For the text-containing cell, return its midpoint in [x, y] coordinate format. 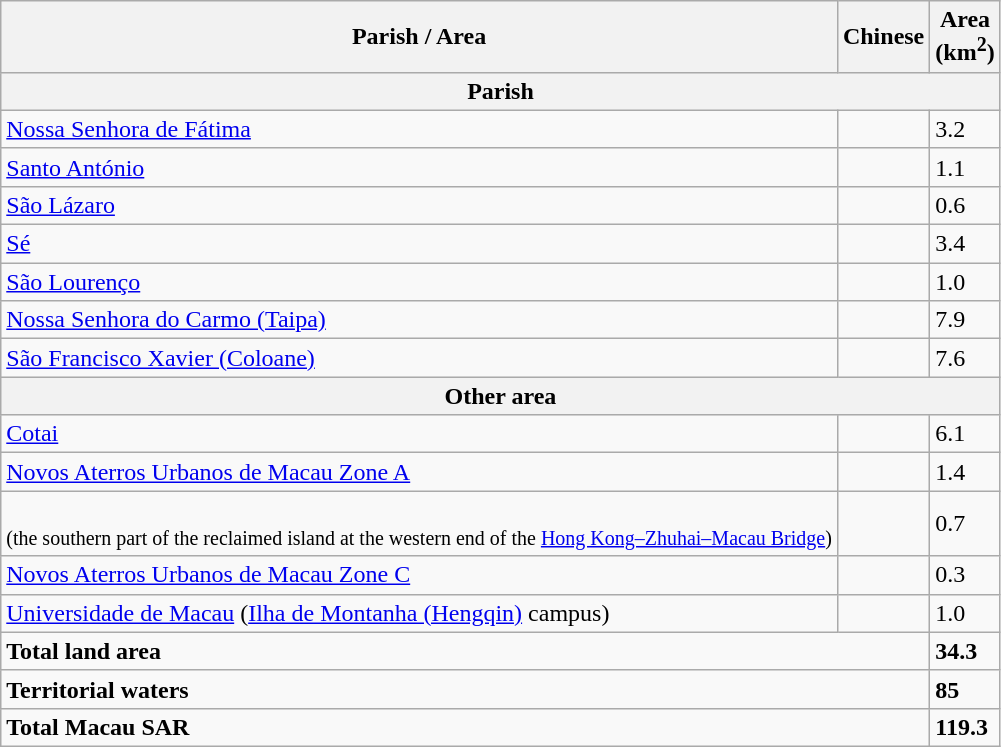
Other area [500, 396]
Parish [500, 91]
0.6 [965, 205]
Total Macau SAR [466, 727]
Nossa Senhora de Fátima [420, 129]
0.7 [965, 524]
3.2 [965, 129]
Sé [420, 244]
Universidade de Macau (Ilha de Montanha (Hengqin) campus) [420, 613]
(the southern part of the reclaimed island at the western end of the Hong Kong–Zhuhai–Macau Bridge) [420, 524]
São Francisco Xavier (Coloane) [420, 358]
Cotai [420, 434]
Novos Aterros Urbanos de Macau Zone C [420, 575]
0.3 [965, 575]
Chinese [883, 37]
7.6 [965, 358]
7.9 [965, 320]
34.3 [965, 651]
3.4 [965, 244]
São Lázaro [420, 205]
Total land area [466, 651]
1.4 [965, 472]
6.1 [965, 434]
São Lourenço [420, 282]
Novos Aterros Urbanos de Macau Zone A [420, 472]
85 [965, 689]
1.1 [965, 167]
Territorial waters [466, 689]
Santo António [420, 167]
Area(km2) [965, 37]
Nossa Senhora do Carmo (Taipa) [420, 320]
119.3 [965, 727]
Parish / Area [420, 37]
